Detect which cell encompasses the target text, then output its (x, y) center coordinate. 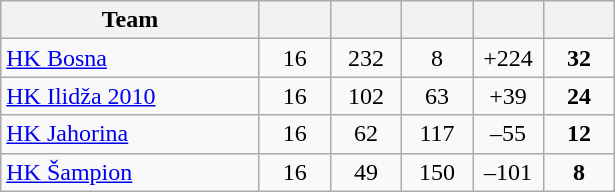
62 (366, 134)
24 (580, 96)
150 (436, 172)
232 (366, 58)
+39 (508, 96)
49 (366, 172)
63 (436, 96)
HK Ilidža 2010 (130, 96)
12 (580, 134)
+224 (508, 58)
HK Šampion (130, 172)
32 (580, 58)
HK Bosna (130, 58)
117 (436, 134)
HK Jahorina (130, 134)
–101 (508, 172)
Team (130, 20)
–55 (508, 134)
102 (366, 96)
